Detect which cell encompasses the target text, then output its [x, y] center coordinate. 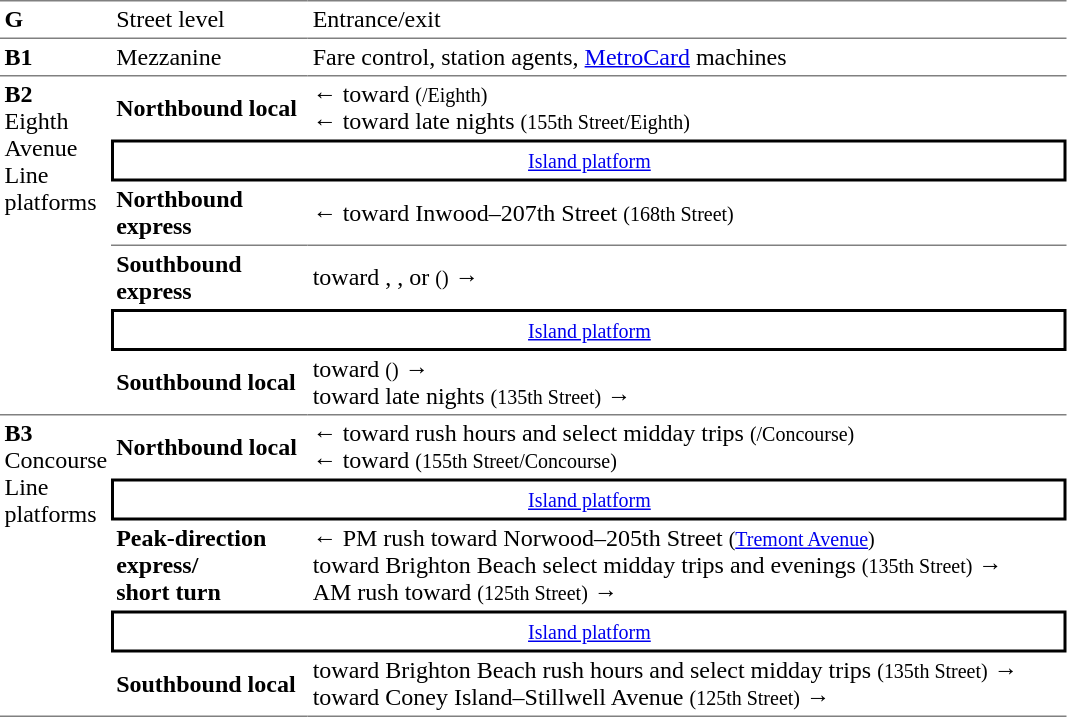
Southbound express [210, 278]
Mezzanine [210, 57]
toward , , or () → [688, 278]
Peak-direction express/short turn [210, 565]
Fare control, station agents, MetroCard machines [688, 57]
← toward rush hours and select midday trips (/Concourse)← toward (155th Street/Concourse) [688, 446]
G [56, 20]
B1 [56, 57]
Street level [210, 20]
toward () → toward late nights (135th Street) → [688, 382]
B3Concourse Line platforms [56, 566]
← toward Inwood–207th Street (168th Street) [688, 214]
B2Eighth Avenue Line platforms [56, 244]
Northbound express [210, 214]
Entrance/exit [688, 20]
← toward (/Eighth)← toward late nights (155th Street/Eighth) [688, 107]
toward Brighton Beach rush hours and select midday trips (135th Street) → toward Coney Island–Stillwell Avenue (125th Street) → [688, 684]
